Return the (x, y) coordinate for the center point of the cell that contains the specified text.  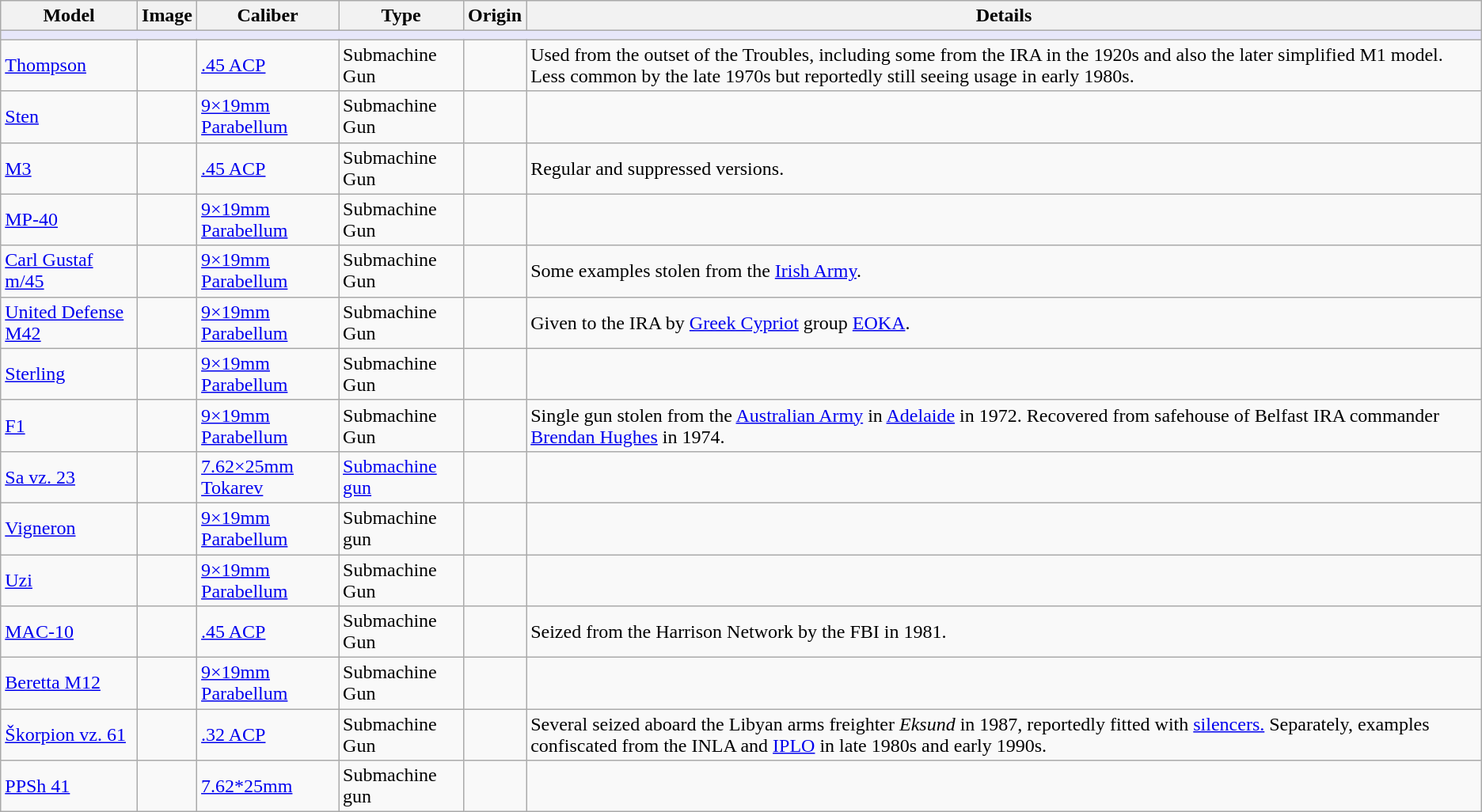
MAC-10 (70, 632)
United Defense M42 (70, 323)
7.62×25mm Tokarev (268, 476)
Model (70, 16)
Type (401, 16)
Seized from the Harrison Network by the FBI in 1981. (1004, 632)
Beretta M12 (70, 684)
.32 ACP (268, 734)
Carl Gustaf m/45 (70, 271)
Given to the IRA by Greek Cypriot group EOKA. (1004, 323)
F1 (70, 426)
MP-40 (70, 220)
Vigneron (70, 529)
Thompson (70, 65)
Single gun stolen from the Australian Army in Adelaide in 1972. Recovered from safehouse of Belfast IRA commander Brendan Hughes in 1974. (1004, 426)
Caliber (268, 16)
Some examples stolen from the Irish Army. (1004, 271)
Sterling (70, 374)
M3 (70, 168)
Uzi (70, 579)
Regular and suppressed versions. (1004, 168)
Škorpion vz. 61 (70, 734)
Sa vz. 23 (70, 476)
Image (168, 16)
Details (1004, 16)
7.62*25mm (268, 787)
Sten (70, 117)
Origin (496, 16)
PPSh 41 (70, 787)
